Determine the [X, Y] coordinate at the center of the cell enclosing the given text.  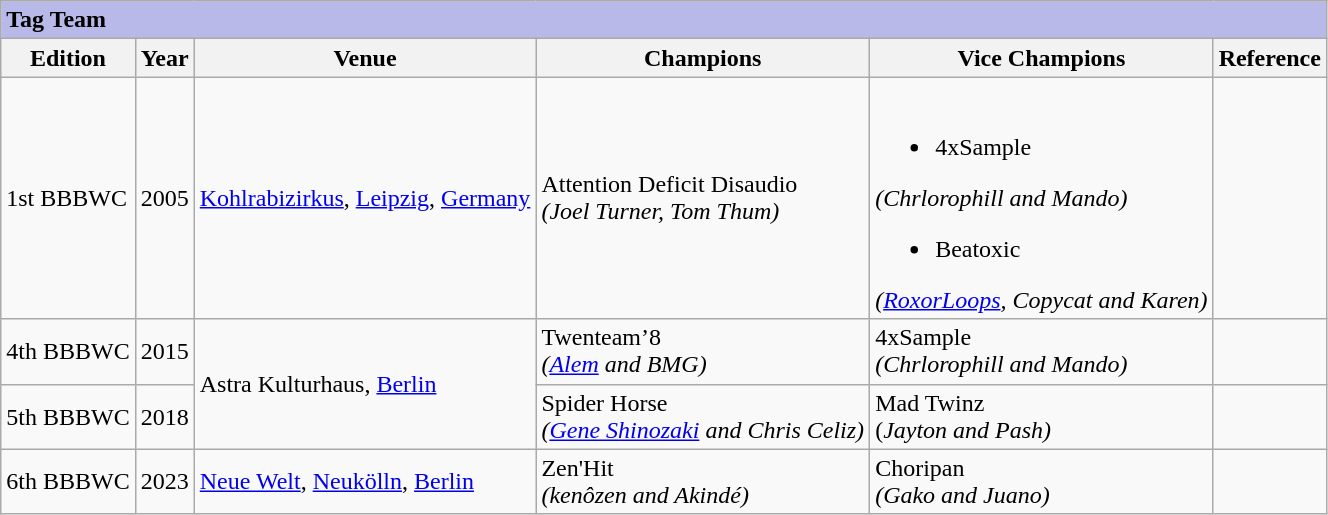
Spider Horse(Gene Shinozaki and Chris Celiz) [703, 416]
Venue [365, 58]
5th BBBWC [68, 416]
Tag Team [664, 20]
Attention Deficit Disaudio(Joel Turner, Tom Thum) [703, 198]
Edition [68, 58]
Reference [1270, 58]
Year [164, 58]
6th BBBWC [68, 482]
Choripan(Gako and Juano) [1042, 482]
Champions [703, 58]
Twenteam’8(Alem and BMG) [703, 352]
Vice Champions [1042, 58]
2023 [164, 482]
Neue Welt, Neukölln, Berlin [365, 482]
Kohlrabizirkus, Leipzig, Germany [365, 198]
1st BBBWC [68, 198]
Zen'Hit(kenôzen and Akindé) [703, 482]
2015 [164, 352]
2005 [164, 198]
4xSample(Chrlorophill and Mando) Beatoxic(RoxorLoops, Copycat and Karen) [1042, 198]
4th BBBWC [68, 352]
2018 [164, 416]
4xSample(Chrlorophill and Mando) [1042, 352]
Mad Twinz(Jayton and Pash) [1042, 416]
Astra Kulturhaus, Berlin [365, 384]
